Extract the (X, Y) coordinate from the center of the cell holding the provided text.  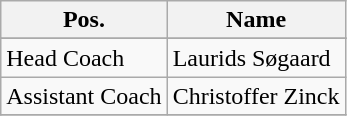
Laurids Søgaard (256, 58)
Pos. (84, 20)
Name (256, 20)
Head Coach (84, 58)
Assistant Coach (84, 96)
Christoffer Zinck (256, 96)
